From the cell containing the given text, extract its center point as [x, y] coordinate. 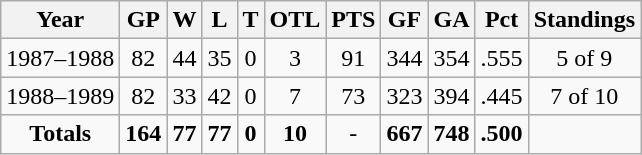
Standings [584, 20]
44 [184, 58]
5 of 9 [584, 58]
10 [295, 134]
7 of 10 [584, 96]
T [250, 20]
W [184, 20]
GA [452, 20]
GP [144, 20]
Pct [502, 20]
.500 [502, 134]
73 [354, 96]
1987–1988 [60, 58]
91 [354, 58]
7 [295, 96]
42 [220, 96]
L [220, 20]
33 [184, 96]
- [354, 134]
GF [404, 20]
.445 [502, 96]
164 [144, 134]
667 [404, 134]
748 [452, 134]
Year [60, 20]
OTL [295, 20]
394 [452, 96]
3 [295, 58]
PTS [354, 20]
Totals [60, 134]
1988–1989 [60, 96]
35 [220, 58]
344 [404, 58]
.555 [502, 58]
323 [404, 96]
354 [452, 58]
